For the text-containing cell, return its midpoint in (X, Y) coordinate format. 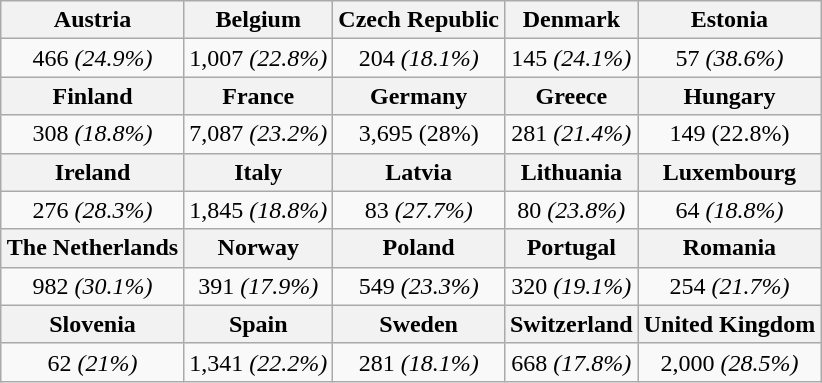
466 (24.9%) (92, 58)
276 (28.3%) (92, 210)
Lithuania (571, 172)
Czech Republic (419, 20)
Norway (258, 248)
254 (21.7%) (729, 286)
Italy (258, 172)
145 (24.1%) (571, 58)
7,087 (23.2%) (258, 134)
Switzerland (571, 324)
80 (23.8%) (571, 210)
Belgium (258, 20)
The Netherlands (92, 248)
Austria (92, 20)
Sweden (419, 324)
Slovenia (92, 324)
64 (18.8%) (729, 210)
1,845 (18.8%) (258, 210)
Germany (419, 96)
Ireland (92, 172)
3,695 (28%) (419, 134)
2,000 (28.5%) (729, 362)
308 (18.8%) (92, 134)
1,007 (22.8%) (258, 58)
Finland (92, 96)
57 (38.6%) (729, 58)
United Kingdom (729, 324)
320 (19.1%) (571, 286)
982 (30.1%) (92, 286)
Luxembourg (729, 172)
281 (21.4%) (571, 134)
France (258, 96)
Romania (729, 248)
149 (22.8%) (729, 134)
281 (18.1%) (419, 362)
62 (21%) (92, 362)
Spain (258, 324)
668 (17.8%) (571, 362)
Greece (571, 96)
549 (23.3%) (419, 286)
391 (17.9%) (258, 286)
1,341 (22.2%) (258, 362)
204 (18.1%) (419, 58)
Estonia (729, 20)
83 (27.7%) (419, 210)
Hungary (729, 96)
Poland (419, 248)
Latvia (419, 172)
Denmark (571, 20)
Portugal (571, 248)
